For the text-containing cell, return its midpoint in (X, Y) coordinate format. 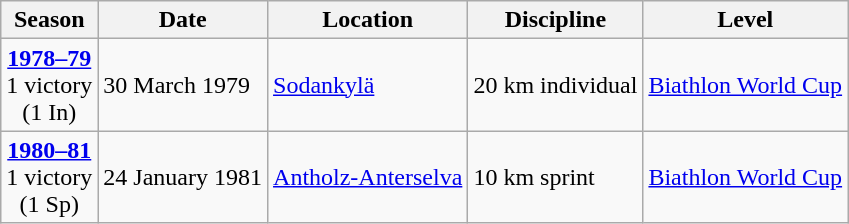
1978–79 1 victory (1 In) (50, 85)
Location (368, 20)
Date (183, 20)
10 km sprint (556, 177)
20 km individual (556, 85)
Level (746, 20)
Sodankylä (368, 85)
24 January 1981 (183, 177)
Season (50, 20)
Antholz-Anterselva (368, 177)
30 March 1979 (183, 85)
Discipline (556, 20)
1980–81 1 victory (1 Sp) (50, 177)
